From the cell containing the given text, extract its center point as (X, Y) coordinate. 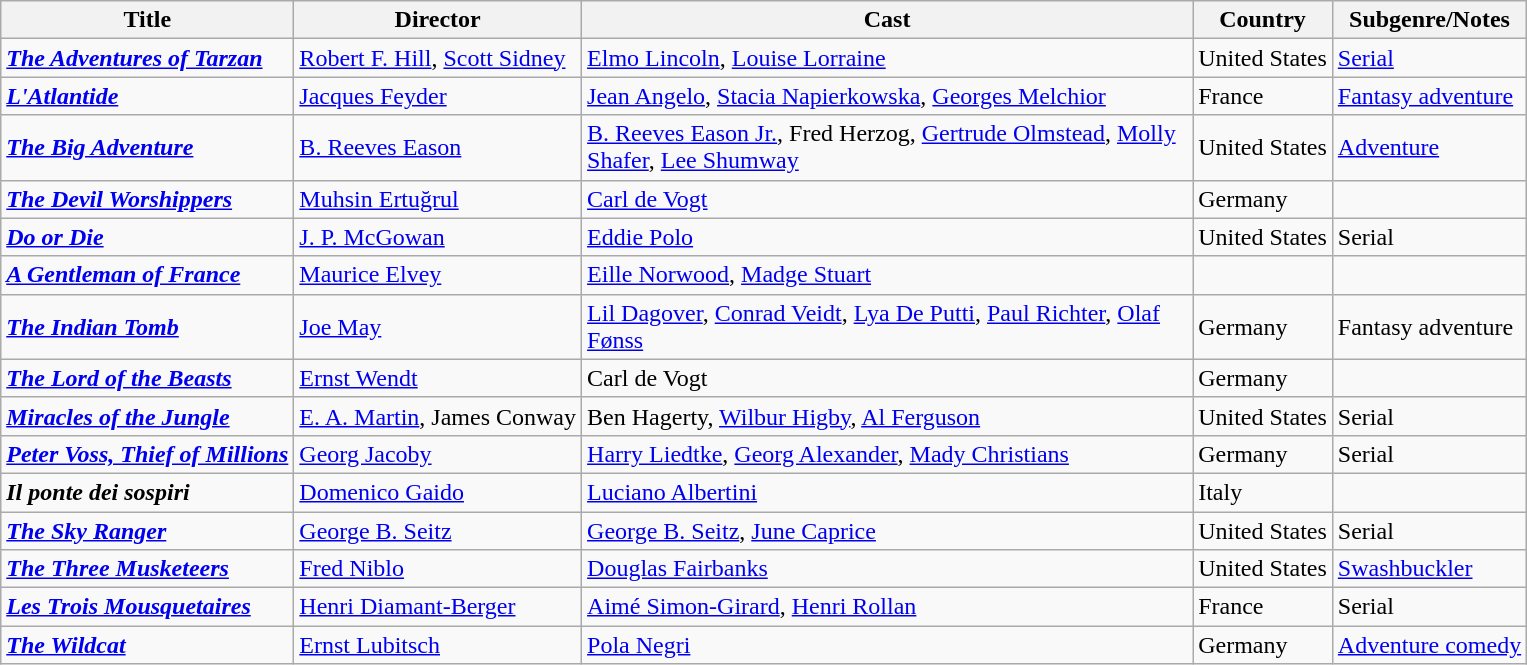
Adventure (1429, 148)
The Lord of the Beasts (148, 378)
Peter Voss, Thief of Millions (148, 454)
George B. Seitz (438, 531)
George B. Seitz, June Caprice (888, 531)
Country (1263, 20)
The Big Adventure (148, 148)
Eille Norwood, Madge Stuart (888, 275)
Robert F. Hill, Scott Sidney (438, 58)
B. Reeves Eason Jr., Fred Herzog, Gertrude Olmstead, Molly Shafer, Lee Shumway (888, 148)
Harry Liedtke, Georg Alexander, Mady Christians (888, 454)
Lil Dagover, Conrad Veidt, Lya De Putti, Paul Richter, Olaf Fønss (888, 326)
Henri Diamant-Berger (438, 607)
Ernst Lubitsch (438, 645)
Les Trois Mousquetaires (148, 607)
Douglas Fairbanks (888, 569)
Muhsin Ertuğrul (438, 199)
Joe May (438, 326)
Il ponte dei sospiri (148, 492)
Eddie Polo (888, 237)
Ernst Wendt (438, 378)
B. Reeves Eason (438, 148)
Fred Niblo (438, 569)
Ben Hagerty, Wilbur Higby, Al Ferguson (888, 416)
Georg Jacoby (438, 454)
The Wildcat (148, 645)
Jacques Feyder (438, 96)
Miracles of the Jungle (148, 416)
Luciano Albertini (888, 492)
Pola Negri (888, 645)
Elmo Lincoln, Louise Lorraine (888, 58)
The Adventures of Tarzan (148, 58)
Subgenre/Notes (1429, 20)
The Three Musketeers (148, 569)
Maurice Elvey (438, 275)
The Indian Tomb (148, 326)
J. P. McGowan (438, 237)
Title (148, 20)
Director (438, 20)
Italy (1263, 492)
Aimé Simon-Girard, Henri Rollan (888, 607)
Jean Angelo, Stacia Napierkowska, Georges Melchior (888, 96)
Do or Die (148, 237)
Adventure comedy (1429, 645)
E. A. Martin, James Conway (438, 416)
The Sky Ranger (148, 531)
Cast (888, 20)
L'Atlantide (148, 96)
Domenico Gaido (438, 492)
A Gentleman of France (148, 275)
Swashbuckler (1429, 569)
The Devil Worshippers (148, 199)
